Pinpoint the cell where the given text exists, returning its (X, Y) midpoint coordinate. 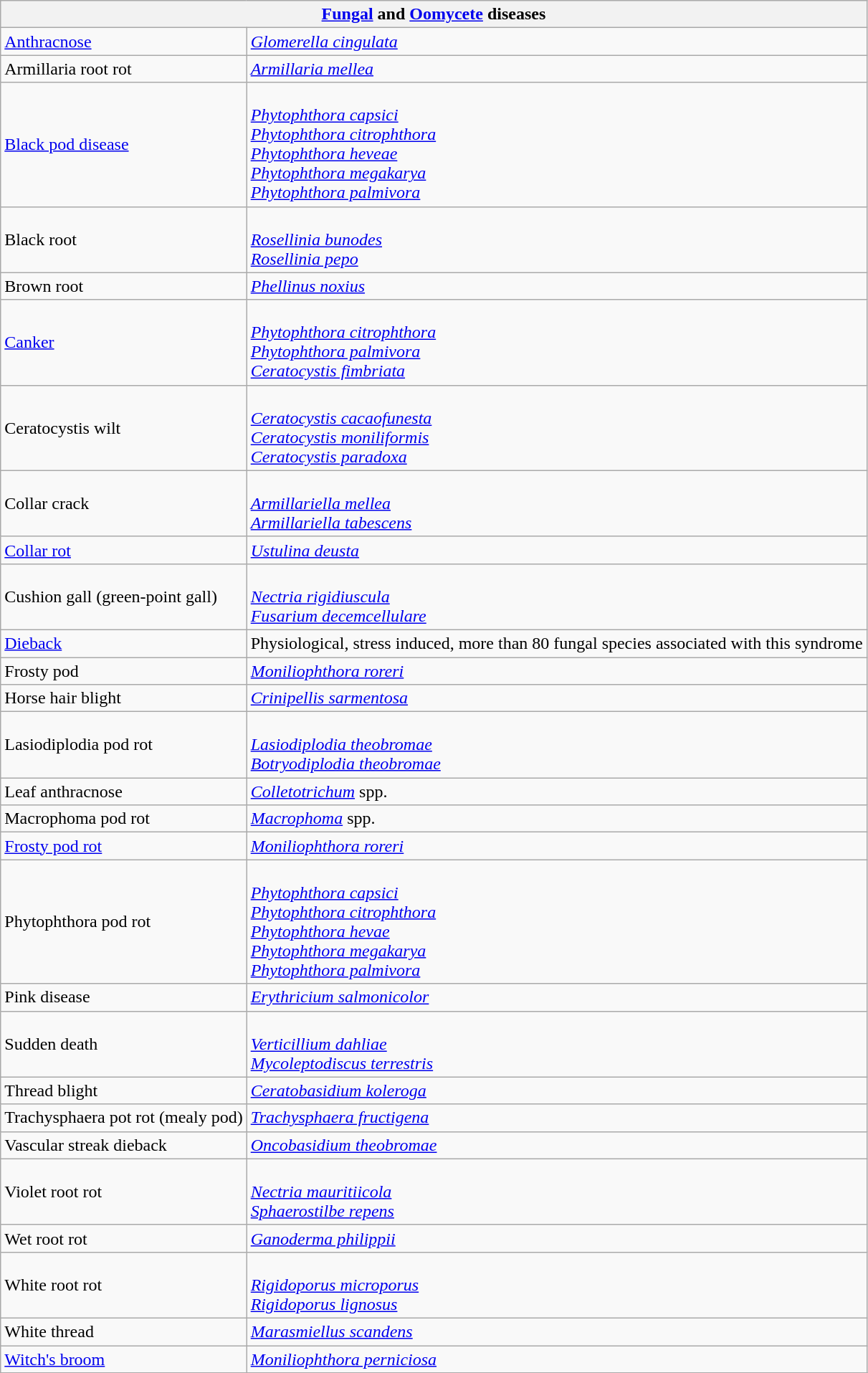
Canker (123, 343)
Horse hair blight (123, 698)
Rigidoporus microporus Rigidoporus lignosus (556, 1285)
Witch's broom (123, 1359)
Wet root rot (123, 1238)
Phytophthora capsici Phytophthora citrophthora Phytophthora hevae Phytophthora megakarya Phytophthora palmivora (556, 922)
Rosellinia bunodes Rosellinia pepo (556, 239)
Crinipellis sarmentosa (556, 698)
Glomerella cingulata (556, 42)
Ceratobasidium koleroga (556, 1091)
Ceratocystis cacaofunesta Ceratocystis moniliformis Ceratocystis paradoxa (556, 427)
Oncobasidium theobromae (556, 1145)
Thread blight (123, 1091)
Armillariella mellea Armillariella tabescens (556, 503)
Vascular streak dieback (123, 1145)
Erythricium salmonicolor (556, 997)
Phytophthora citrophthora Phytophthora palmivora Ceratocystis fimbriata (556, 343)
Ustulina deusta (556, 550)
Trachysphaera fructigena (556, 1118)
Frosty pod (123, 670)
Phytophthora pod rot (123, 922)
Cushion gall (green-point gall) (123, 597)
Physiological, stress induced, more than 80 fungal species associated with this syndrome (556, 643)
Marasmiellus scandens (556, 1331)
Armillaria root rot (123, 69)
Ganoderma philippii (556, 1238)
Lasiodiplodia pod rot (123, 745)
Ceratocystis wilt (123, 427)
Collar crack (123, 503)
Armillaria mellea (556, 69)
Colletotrichum spp. (556, 792)
Moniliophthora perniciosa (556, 1359)
Brown root (123, 286)
Macrophoma pod rot (123, 819)
Pink disease (123, 997)
Dieback (123, 643)
Black pod disease (123, 145)
Phellinus noxius (556, 286)
Collar rot (123, 550)
White root rot (123, 1285)
Verticillium dahliae Mycoleptodiscus terrestris (556, 1044)
Nectria rigidiuscula Fusarium decemcellulare (556, 597)
Violet root rot (123, 1192)
Nectria mauritiicola Sphaerostilbe repens (556, 1192)
Fungal and Oomycete diseases (434, 14)
Trachysphaera pot rot (mealy pod) (123, 1118)
Sudden death (123, 1044)
Frosty pod rot (123, 846)
Lasiodiplodia theobromae Botryodiplodia theobromae (556, 745)
White thread (123, 1331)
Anthracnose (123, 42)
Macrophoma spp. (556, 819)
Black root (123, 239)
Leaf anthracnose (123, 792)
Phytophthora capsici Phytophthora citrophthora Phytophthora heveae Phytophthora megakarya Phytophthora palmivora (556, 145)
